Determine the (X, Y) coordinate at the center of the cell enclosing the given text.  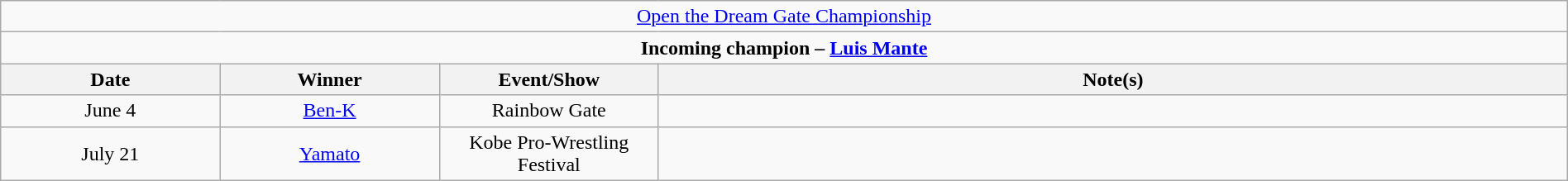
Yamato (329, 154)
Incoming champion – Luis Mante (784, 48)
Event/Show (549, 79)
Winner (329, 79)
Kobe Pro-Wrestling Festival (549, 154)
June 4 (111, 111)
Rainbow Gate (549, 111)
Note(s) (1113, 79)
Date (111, 79)
Open the Dream Gate Championship (784, 17)
July 21 (111, 154)
Ben-K (329, 111)
